Search for the cell housing the specified text and yield its [X, Y] center coordinate. 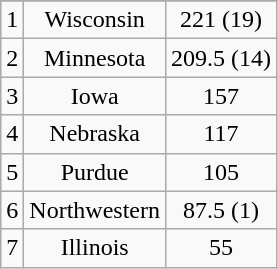
55 [222, 248]
4 [12, 134]
5 [12, 172]
Wisconsin [95, 20]
1 [12, 20]
2 [12, 58]
Northwestern [95, 210]
Minnesota [95, 58]
117 [222, 134]
Illinois [95, 248]
105 [222, 172]
Purdue [95, 172]
3 [12, 96]
Iowa [95, 96]
6 [12, 210]
221 (19) [222, 20]
209.5 (14) [222, 58]
87.5 (1) [222, 210]
Nebraska [95, 134]
157 [222, 96]
7 [12, 248]
